Identify which cell holds the provided text, then report its [X, Y] central coordinate. 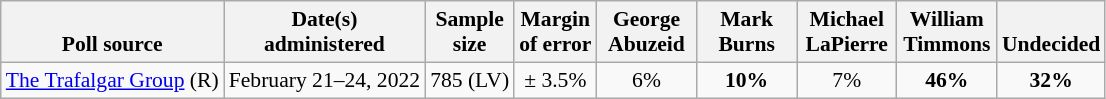
Poll source [112, 32]
Samplesize [470, 32]
7% [847, 80]
Marginof error [555, 32]
± 3.5% [555, 80]
WilliamTimmons [947, 32]
GeorgeAbuzeid [646, 32]
MichaelLaPierre [847, 32]
46% [947, 80]
6% [646, 80]
32% [1051, 80]
Undecided [1051, 32]
MarkBurns [747, 32]
Date(s)administered [324, 32]
785 (LV) [470, 80]
The Trafalgar Group (R) [112, 80]
10% [747, 80]
February 21–24, 2022 [324, 80]
